Capture the cell that displays the provided text and extract its [x, y] central coordinate. 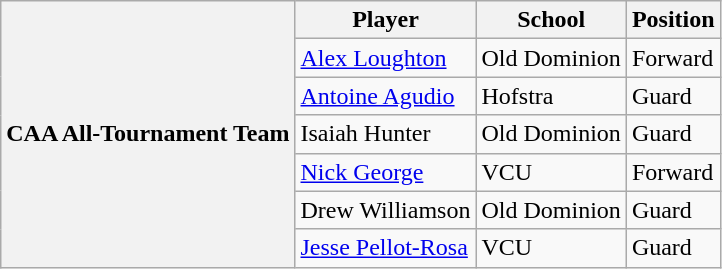
Jesse Pellot-Rosa [386, 248]
Alex Loughton [386, 58]
Hofstra [551, 96]
CAA All-Tournament Team [148, 134]
Player [386, 20]
Isaiah Hunter [386, 134]
Position [673, 20]
School [551, 20]
Antoine Agudio [386, 96]
Nick George [386, 172]
Drew Williamson [386, 210]
